Output the [x, y] coordinate of the center of the cell containing the given text.  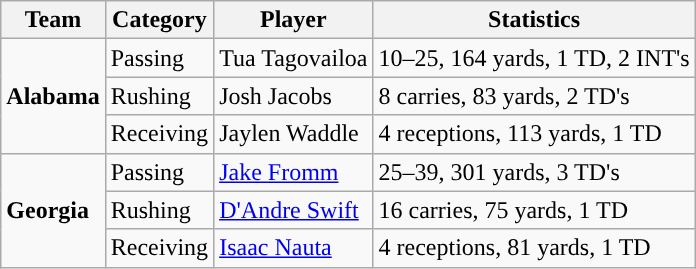
4 receptions, 81 yards, 1 TD [534, 248]
8 carries, 83 yards, 2 TD's [534, 96]
Team [53, 20]
10–25, 164 yards, 1 TD, 2 INT's [534, 58]
Josh Jacobs [294, 96]
D'Andre Swift [294, 210]
Jaylen Waddle [294, 134]
Player [294, 20]
Tua Tagovailoa [294, 58]
Alabama [53, 96]
Category [159, 20]
Georgia [53, 210]
4 receptions, 113 yards, 1 TD [534, 134]
25–39, 301 yards, 3 TD's [534, 172]
Jake Fromm [294, 172]
Isaac Nauta [294, 248]
Statistics [534, 20]
16 carries, 75 yards, 1 TD [534, 210]
